Return (X, Y) of the center of cell containing provided text 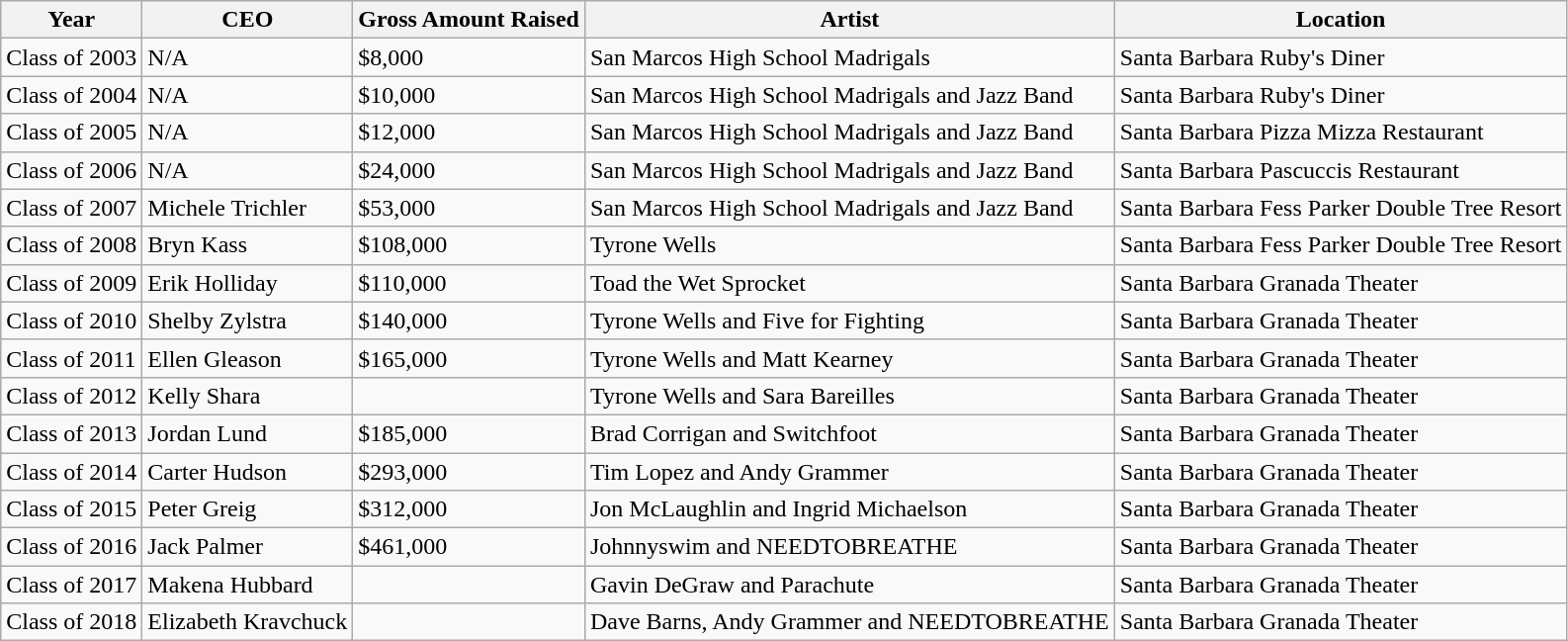
Jordan Lund (247, 433)
$185,000 (469, 433)
Tyrone Wells and Matt Kearney (849, 358)
$140,000 (469, 320)
Jon McLaughlin and Ingrid Michaelson (849, 509)
Class of 2016 (71, 547)
Location (1341, 20)
Class of 2011 (71, 358)
$293,000 (469, 472)
$12,000 (469, 133)
Santa Barbara Pascuccis Restaurant (1341, 170)
$165,000 (469, 358)
Class of 2007 (71, 208)
Elizabeth Kravchuck (247, 622)
Year (71, 20)
Class of 2009 (71, 283)
Class of 2010 (71, 320)
Artist (849, 20)
Ellen Gleason (247, 358)
Shelby Zylstra (247, 320)
$8,000 (469, 57)
Tim Lopez and Andy Grammer (849, 472)
$108,000 (469, 245)
Tyrone Wells and Sara Bareilles (849, 396)
Toad the Wet Sprocket (849, 283)
Bryn Kass (247, 245)
Class of 2014 (71, 472)
Erik Holliday (247, 283)
Tyrone Wells (849, 245)
Class of 2008 (71, 245)
Class of 2004 (71, 95)
Class of 2017 (71, 585)
Class of 2005 (71, 133)
Gross Amount Raised (469, 20)
Jack Palmer (247, 547)
Class of 2013 (71, 433)
$312,000 (469, 509)
Makena Hubbard (247, 585)
Brad Corrigan and Switchfoot (849, 433)
Class of 2003 (71, 57)
$24,000 (469, 170)
Class of 2006 (71, 170)
CEO (247, 20)
Kelly Shara (247, 396)
$53,000 (469, 208)
Johnnyswim and NEEDTOBREATHE (849, 547)
Tyrone Wells and Five for Fighting (849, 320)
Class of 2015 (71, 509)
San Marcos High School Madrigals (849, 57)
Gavin DeGraw and Parachute (849, 585)
Class of 2018 (71, 622)
$110,000 (469, 283)
Class of 2012 (71, 396)
$10,000 (469, 95)
$461,000 (469, 547)
Dave Barns, Andy Grammer and NEEDTOBREATHE (849, 622)
Michele Trichler (247, 208)
Peter Greig (247, 509)
Carter Hudson (247, 472)
Santa Barbara Pizza Mizza Restaurant (1341, 133)
